Scan for the cell matching the given text and deliver its (x, y) coordinate at center. 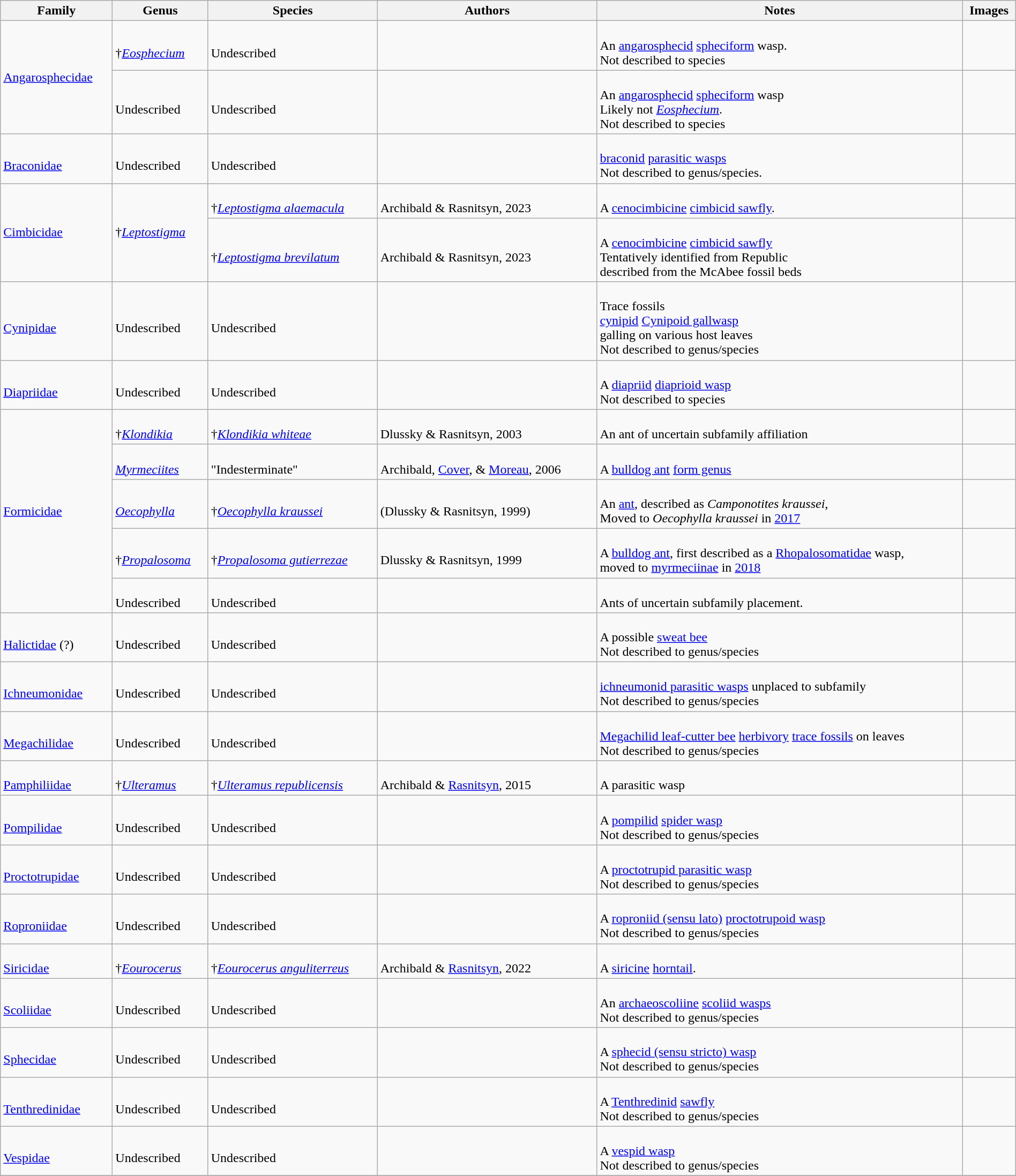
Archibald, Cover, & Moreau, 2006 (487, 462)
Sphecidae (57, 1052)
Halictidae (?) (57, 638)
A bulldog ant form genus (780, 462)
A Tenthredinid sawfly Not described to genus/species (780, 1102)
Angarosphecidae (57, 77)
(Dlussky & Rasnitsyn, 1999) (487, 504)
A sphecid (sensu stricto) wasp Not described to genus/species (780, 1052)
†Klondikia (160, 426)
"Indesterminate" (293, 462)
Ants of uncertain subfamily placement. (780, 595)
Roproniidae (57, 919)
Braconidae (57, 159)
Species (293, 11)
Archibald & Rasnitsyn, 2022 (487, 961)
†Propalosoma gutierrezae (293, 553)
An angarosphecid spheciform wasp. Not described to species (780, 46)
A proctotrupid parasitic wasp Not described to genus/species (780, 870)
†Leptostigma brevilatum (293, 250)
Trace fossilscynipid Cynipoid gallwasp galling on various host leavesNot described to genus/species (780, 321)
Formicidae (57, 511)
Dlussky & Rasnitsyn, 1999 (487, 553)
Pompilidae (57, 820)
†Oecophylla kraussei (293, 504)
Oecophylla (160, 504)
†Eosphecium (160, 46)
Megachilid leaf-cutter bee herbivory trace fossils on leaves Not described to genus/species (780, 736)
Archibald & Rasnitsyn, 2015 (487, 778)
Cimbicidae (57, 233)
Family (57, 11)
A cenocimbicine cimbicid sawfly. (780, 200)
Diapriidae (57, 385)
An ant of uncertain subfamily affiliation (780, 426)
†Eourocerus anguliterreus (293, 961)
Myrmeciites (160, 462)
Tenthredinidae (57, 1102)
†Klondikia whiteae (293, 426)
Dlussky & Rasnitsyn, 2003 (487, 426)
A diapriid diaprioid wasp Not described to species (780, 385)
Vespidae (57, 1151)
†Leptostigma alaemacula (293, 200)
An angarosphecid spheciform wasp Likely not Eosphecium. Not described to species (780, 102)
†Leptostigma (160, 233)
Proctotrupidae (57, 870)
Images (989, 11)
Scoliidae (57, 1003)
Pamphiliidae (57, 778)
†Ulteramus republicensis (293, 778)
A siricine horntail. (780, 961)
†Propalosoma (160, 553)
A bulldog ant, first described as a Rhopalosomatidae wasp, moved to myrmeciinae in 2018 (780, 553)
Notes (780, 11)
An ant, described as Camponotites kraussei, Moved to Oecophylla kraussei in 2017 (780, 504)
†Ulteramus (160, 778)
An archaeoscoliine scoliid wasps Not described to genus/species (780, 1003)
Ichneumonidae (57, 687)
A roproniid (sensu lato) proctotrupoid wasp Not described to genus/species (780, 919)
A possible sweat bee Not described to genus/species (780, 638)
Siricidae (57, 961)
A pompilid spider wasp Not described to genus/species (780, 820)
ichneumonid parasitic wasps unplaced to subfamily Not described to genus/species (780, 687)
A cenocimbicine cimbicid sawfly Tentatively identified from Republicdescribed from the McAbee fossil beds (780, 250)
braconid parasitic waspsNot described to genus/species. (780, 159)
Genus (160, 11)
Authors (487, 11)
A parasitic wasp (780, 778)
†Eourocerus (160, 961)
A vespid wasp Not described to genus/species (780, 1151)
Megachilidae (57, 736)
Cynipidae (57, 321)
